Return the [x, y] coordinate for the center point of the cell that contains the specified text.  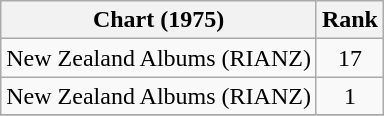
17 [350, 58]
Rank [350, 20]
Chart (1975) [159, 20]
1 [350, 96]
